Determine the (X, Y) coordinate at the center of the cell enclosing the given text.  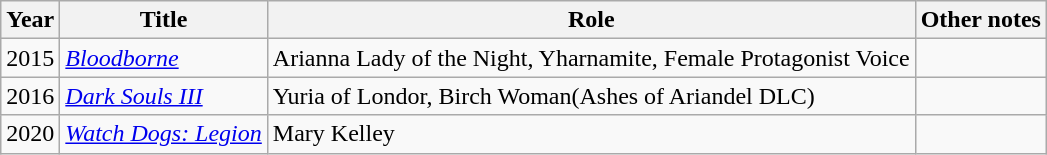
Dark Souls III (164, 96)
2015 (30, 58)
Role (591, 20)
Year (30, 20)
2016 (30, 96)
Arianna Lady of the Night, Yharnamite, Female Protagonist Voice (591, 58)
Mary Kelley (591, 134)
Bloodborne (164, 58)
Watch Dogs: Legion (164, 134)
Yuria of Londor, Birch Woman(Ashes of Ariandel DLC) (591, 96)
Other notes (980, 20)
Title (164, 20)
2020 (30, 134)
